Output the [x, y] coordinate of the center of the cell containing the given text.  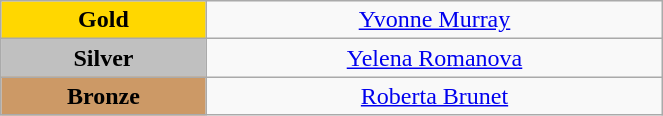
Yvonne Murray [434, 20]
Yelena Romanova [434, 58]
Gold [104, 20]
Roberta Brunet [434, 96]
Silver [104, 58]
Bronze [104, 96]
